Return (x, y) of the center of cell containing provided text 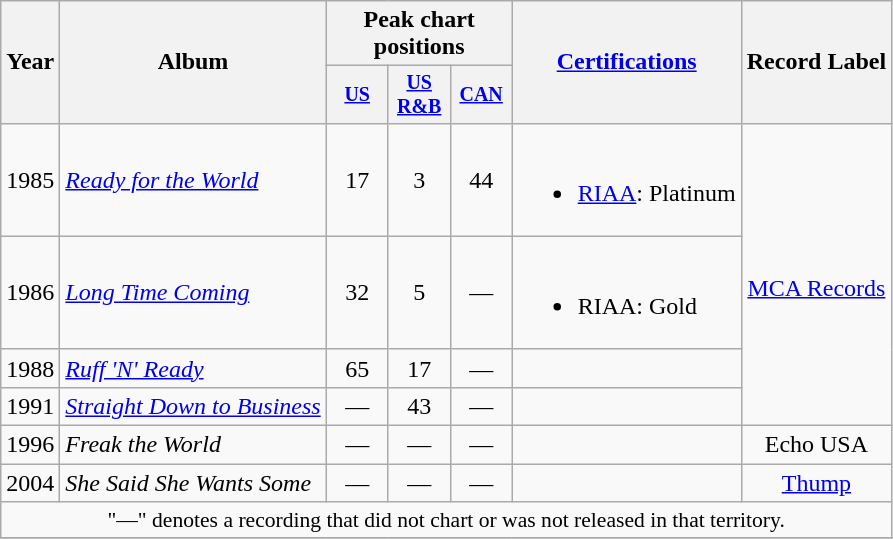
Long Time Coming (193, 292)
3 (419, 180)
Freak the World (193, 445)
RIAA: Gold (626, 292)
Album (193, 62)
Record Label (816, 62)
1991 (30, 406)
1986 (30, 292)
1996 (30, 445)
1988 (30, 368)
"—" denotes a recording that did not chart or was not released in that territory. (446, 520)
Echo USA (816, 445)
CAN (481, 94)
Ruff 'N' Ready (193, 368)
US R&B (419, 94)
Ready for the World (193, 180)
Year (30, 62)
US (357, 94)
1985 (30, 180)
44 (481, 180)
43 (419, 406)
Straight Down to Business (193, 406)
5 (419, 292)
Thump (816, 483)
32 (357, 292)
Certifications (626, 62)
2004 (30, 483)
65 (357, 368)
She Said She Wants Some (193, 483)
MCA Records (816, 274)
Peak chart positions (419, 34)
RIAA: Platinum (626, 180)
